Output the [x, y] coordinate of the center of the cell containing the given text.  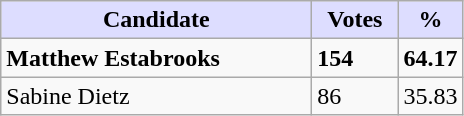
64.17 [430, 58]
Votes [355, 20]
Candidate [156, 20]
Matthew Estabrooks [156, 58]
35.83 [430, 96]
Sabine Dietz [156, 96]
% [430, 20]
154 [355, 58]
86 [355, 96]
